From the cell containing the given text, extract its center point as (X, Y) coordinate. 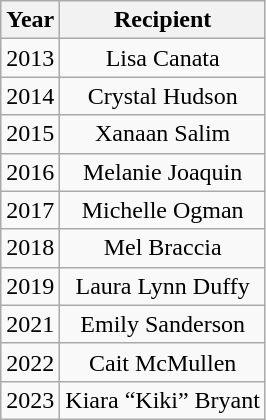
2019 (30, 286)
Melanie Joaquin (163, 172)
Laura Lynn Duffy (163, 286)
Year (30, 20)
2021 (30, 324)
Kiara “Kiki” Bryant (163, 400)
2017 (30, 210)
2013 (30, 58)
Emily Sanderson (163, 324)
Crystal Hudson (163, 96)
2016 (30, 172)
2022 (30, 362)
Michelle Ogman (163, 210)
Cait McMullen (163, 362)
2014 (30, 96)
2023 (30, 400)
2018 (30, 248)
Recipient (163, 20)
Lisa Canata (163, 58)
2015 (30, 134)
Mel Braccia (163, 248)
Xanaan Salim (163, 134)
